Pinpoint the cell where the given text exists, returning its [x, y] midpoint coordinate. 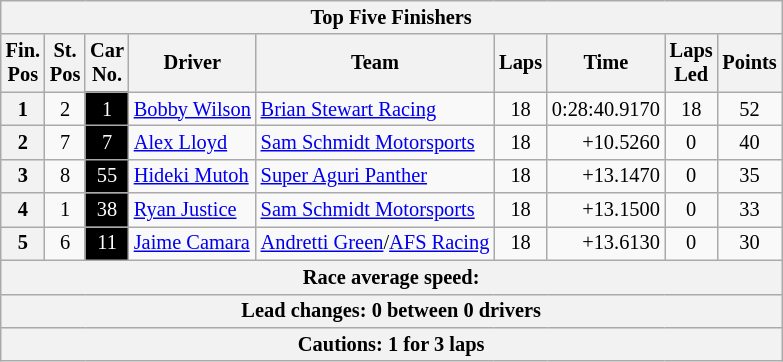
Time [606, 63]
St.Pos [65, 63]
52 [750, 109]
Driver [192, 63]
Hideki Mutoh [192, 176]
5 [23, 243]
Brian Stewart Racing [375, 109]
6 [65, 243]
Points [750, 63]
Cautions: 1 for 3 laps [392, 344]
Race average speed: [392, 277]
Laps [520, 63]
0:28:40.9170 [606, 109]
LapsLed [692, 63]
+13.1470 [606, 176]
Ryan Justice [192, 210]
30 [750, 243]
4 [23, 210]
Andretti Green/AFS Racing [375, 243]
55 [107, 176]
+10.5260 [606, 142]
CarNo. [107, 63]
Bobby Wilson [192, 109]
Team [375, 63]
+13.1500 [606, 210]
Fin.Pos [23, 63]
Jaime Camara [192, 243]
+13.6130 [606, 243]
Alex Lloyd [192, 142]
3 [23, 176]
40 [750, 142]
33 [750, 210]
35 [750, 176]
Top Five Finishers [392, 17]
11 [107, 243]
8 [65, 176]
Lead changes: 0 between 0 drivers [392, 311]
38 [107, 210]
Super Aguri Panther [375, 176]
